Identify which cell holds the provided text, then report its (X, Y) central coordinate. 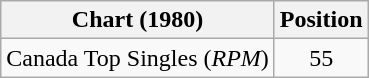
55 (321, 58)
Position (321, 20)
Chart (1980) (138, 20)
Canada Top Singles (RPM) (138, 58)
